From the cell containing the given text, extract its center point as (x, y) coordinate. 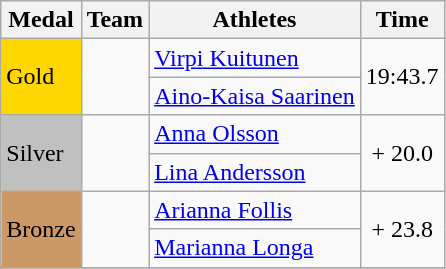
Gold (41, 77)
Virpi Kuitunen (255, 58)
Athletes (255, 20)
Aino-Kaisa Saarinen (255, 96)
Silver (41, 153)
Lina Andersson (255, 172)
+ 23.8 (402, 229)
Medal (41, 20)
Bronze (41, 229)
19:43.7 (402, 77)
Arianna Follis (255, 210)
Time (402, 20)
Team (115, 20)
Anna Olsson (255, 134)
+ 20.0 (402, 153)
Marianna Longa (255, 248)
